Pinpoint the cell where the given text exists, returning its [X, Y] midpoint coordinate. 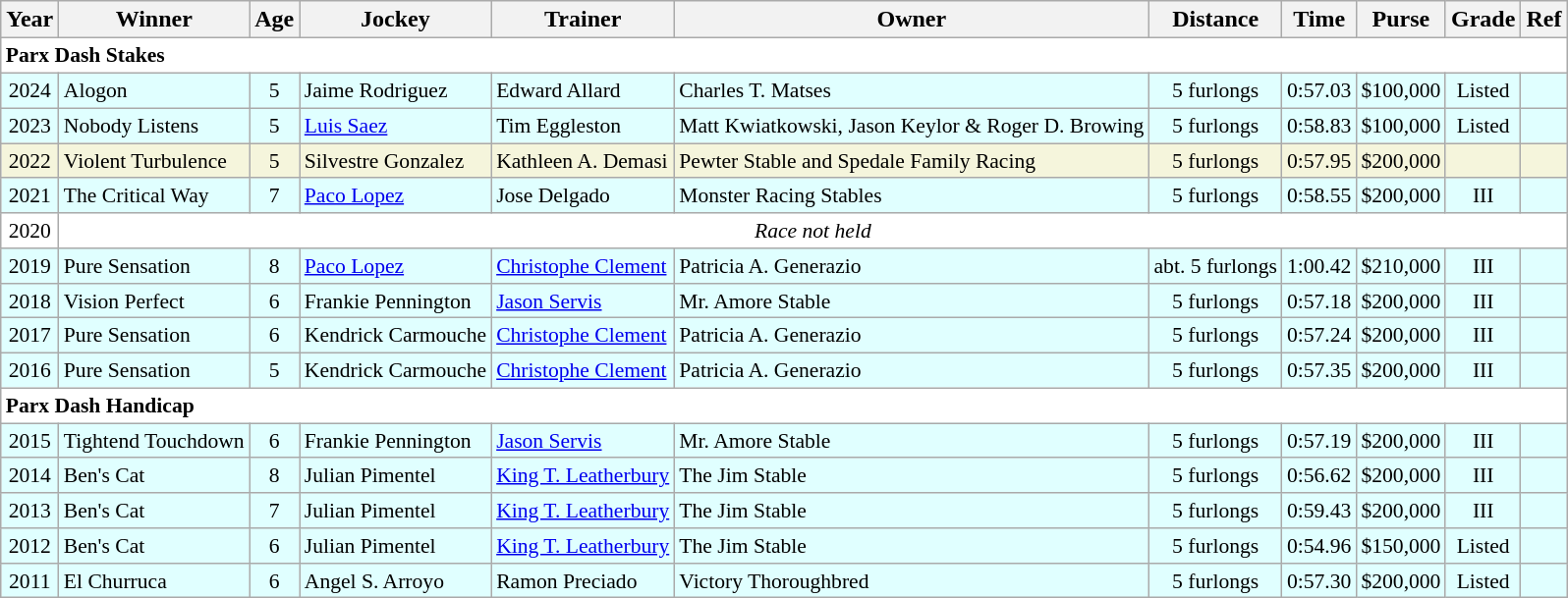
2013 [29, 511]
0:56.62 [1318, 475]
The Critical Way [154, 195]
Monster Racing Stables [912, 195]
Pewter Stable and Spedale Family Racing [912, 161]
0:58.55 [1318, 195]
0:59.43 [1318, 511]
Vision Perfect [154, 300]
Jose Delgado [583, 195]
Jockey [395, 20]
Distance [1214, 20]
Tightend Touchdown [154, 441]
Edward Allard [583, 90]
0:57.24 [1318, 336]
1:00.42 [1318, 266]
Tim Eggleston [583, 126]
2022 [29, 161]
$150,000 [1401, 546]
2023 [29, 126]
2014 [29, 475]
2019 [29, 266]
abt. 5 furlongs [1214, 266]
0:57.95 [1318, 161]
Parx Dash Stakes [784, 56]
Luis Saez [395, 126]
Ramon Preciado [583, 580]
2016 [29, 370]
Nobody Listens [154, 126]
Jaime Rodriguez [395, 90]
Alogon [154, 90]
El Churruca [154, 580]
Time [1318, 20]
2021 [29, 195]
Kathleen A. Demasi [583, 161]
Race not held [813, 231]
0:58.83 [1318, 126]
Parx Dash Handicap [784, 406]
Trainer [583, 20]
Winner [154, 20]
2020 [29, 231]
2017 [29, 336]
0:54.96 [1318, 546]
Violent Turbulence [154, 161]
2015 [29, 441]
Year [29, 20]
0:57.19 [1318, 441]
2024 [29, 90]
Silvestre Gonzalez [395, 161]
0:57.30 [1318, 580]
Victory Thoroughbred [912, 580]
2018 [29, 300]
$210,000 [1401, 266]
0:57.18 [1318, 300]
Matt Kwiatkowski, Jason Keylor & Roger D. Browing [912, 126]
Purse [1401, 20]
0:57.35 [1318, 370]
Age [275, 20]
Grade [1483, 20]
Angel S. Arroyo [395, 580]
Charles T. Matses [912, 90]
2011 [29, 580]
2012 [29, 546]
Ref [1544, 20]
Owner [912, 20]
0:57.03 [1318, 90]
